Extract the (x, y) coordinate from the center of the cell holding the provided text.  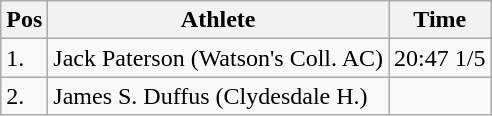
Pos (24, 20)
2. (24, 96)
Time (440, 20)
James S. Duffus (Clydesdale H.) (218, 96)
Athlete (218, 20)
1. (24, 58)
Jack Paterson (Watson's Coll. AC) (218, 58)
20:47 1/5 (440, 58)
